Find where the given text appears and provide that cell's center as [X, Y] coordinate. 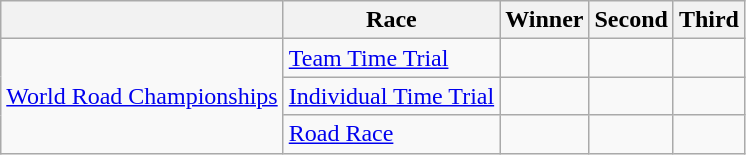
Third [708, 20]
Individual Time Trial [391, 96]
Winner [544, 20]
Team Time Trial [391, 58]
World Road Championships [142, 96]
Road Race [391, 134]
Race [391, 20]
Second [631, 20]
